Return the [x, y] coordinate for the center point of the cell that contains the specified text.  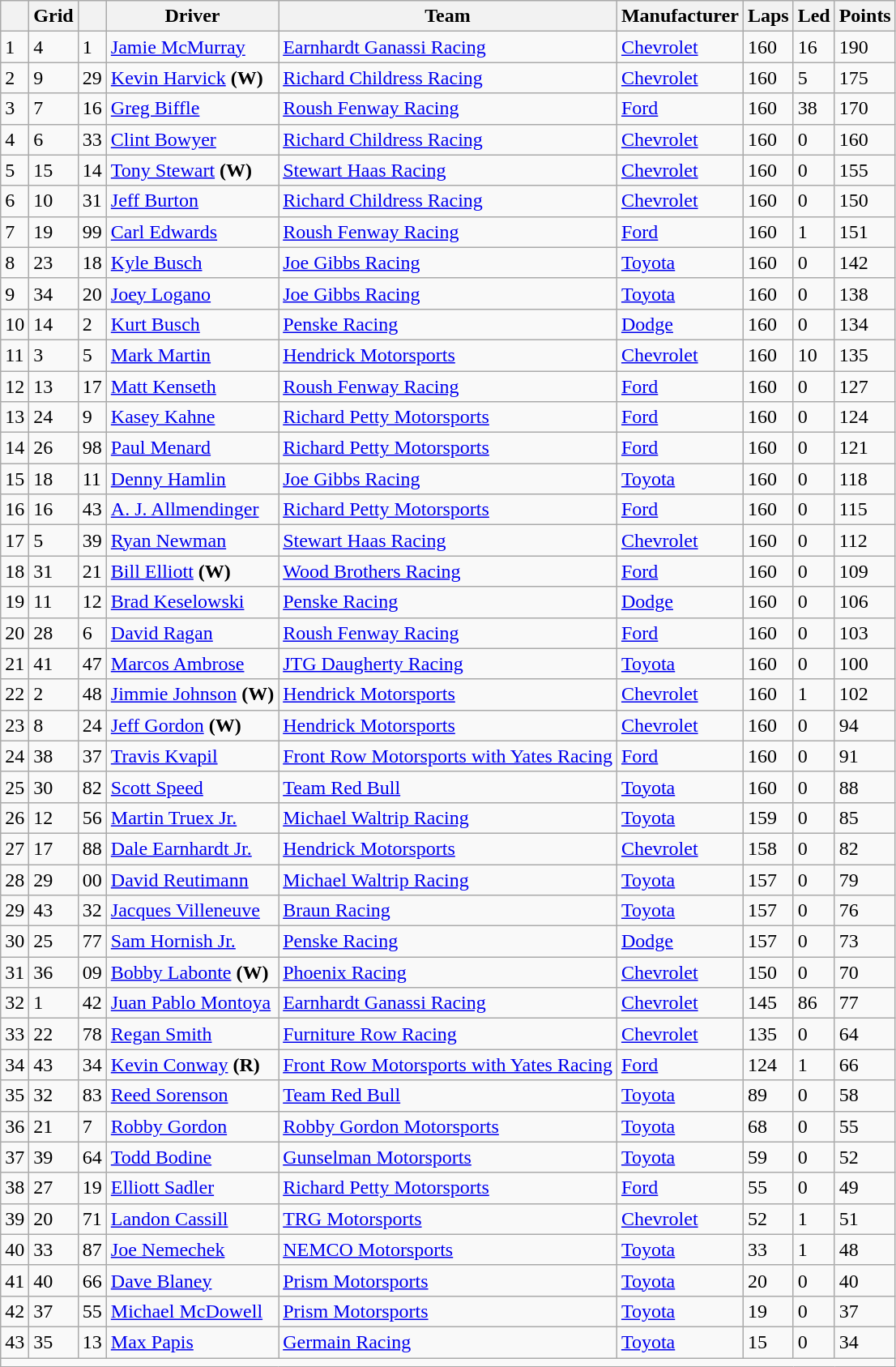
127 [865, 387]
Robby Gordon Motorsports [448, 1126]
Paul Menard [192, 448]
Furniture Row Racing [448, 1034]
70 [865, 972]
86 [813, 1003]
Ryan Newman [192, 540]
Matt Kenseth [192, 387]
Tony Stewart (W) [192, 170]
106 [865, 602]
David Reutimann [192, 879]
Todd Bodine [192, 1157]
Max Papis [192, 1342]
Led [813, 16]
Braun Racing [448, 911]
83 [92, 1096]
Gunselman Motorsports [448, 1157]
TRG Motorsports [448, 1219]
Regan Smith [192, 1034]
Germain Racing [448, 1342]
A. J. Allmendinger [192, 510]
Jamie McMurray [192, 47]
Martin Truex Jr. [192, 818]
Reed Sorenson [192, 1096]
103 [865, 633]
89 [768, 1096]
87 [92, 1250]
170 [865, 109]
Jeff Burton [192, 201]
Carl Edwards [192, 232]
94 [865, 725]
109 [865, 571]
Kasey Kahne [192, 417]
Juan Pablo Montoya [192, 1003]
112 [865, 540]
138 [865, 293]
68 [768, 1126]
Dave Blaney [192, 1280]
159 [768, 818]
142 [865, 263]
51 [865, 1219]
121 [865, 448]
Robby Gordon [192, 1126]
49 [865, 1188]
145 [768, 1003]
134 [865, 324]
91 [865, 756]
47 [92, 664]
09 [92, 972]
JTG Daugherty Racing [448, 664]
Wood Brothers Racing [448, 571]
71 [92, 1219]
Laps [768, 16]
59 [768, 1157]
100 [865, 664]
56 [92, 818]
Joey Logano [192, 293]
175 [865, 78]
Phoenix Racing [448, 972]
Greg Biffle [192, 109]
98 [92, 448]
Driver [192, 16]
158 [768, 848]
Denny Hamlin [192, 479]
Manufacturer [680, 16]
Travis Kvapil [192, 756]
118 [865, 479]
Jeff Gordon (W) [192, 725]
Sam Hornish Jr. [192, 942]
85 [865, 818]
99 [92, 232]
Jacques Villeneuve [192, 911]
151 [865, 232]
Scott Speed [192, 787]
Kyle Busch [192, 263]
155 [865, 170]
Bobby Labonte (W) [192, 972]
190 [865, 47]
Marcos Ambrose [192, 664]
NEMCO Motorsports [448, 1250]
Clint Bowyer [192, 139]
Joe Nemechek [192, 1250]
73 [865, 942]
00 [92, 879]
76 [865, 911]
Points [865, 16]
Mark Martin [192, 355]
102 [865, 694]
79 [865, 879]
Michael McDowell [192, 1311]
Brad Keselowski [192, 602]
Grid [53, 16]
David Ragan [192, 633]
Kevin Conway (R) [192, 1065]
Landon Cassill [192, 1219]
Kevin Harvick (W) [192, 78]
Kurt Busch [192, 324]
Team [448, 16]
Elliott Sadler [192, 1188]
78 [92, 1034]
Bill Elliott (W) [192, 571]
115 [865, 510]
Dale Earnhardt Jr. [192, 848]
Jimmie Johnson (W) [192, 694]
58 [865, 1096]
